Capture the cell that displays the provided text and extract its (x, y) central coordinate. 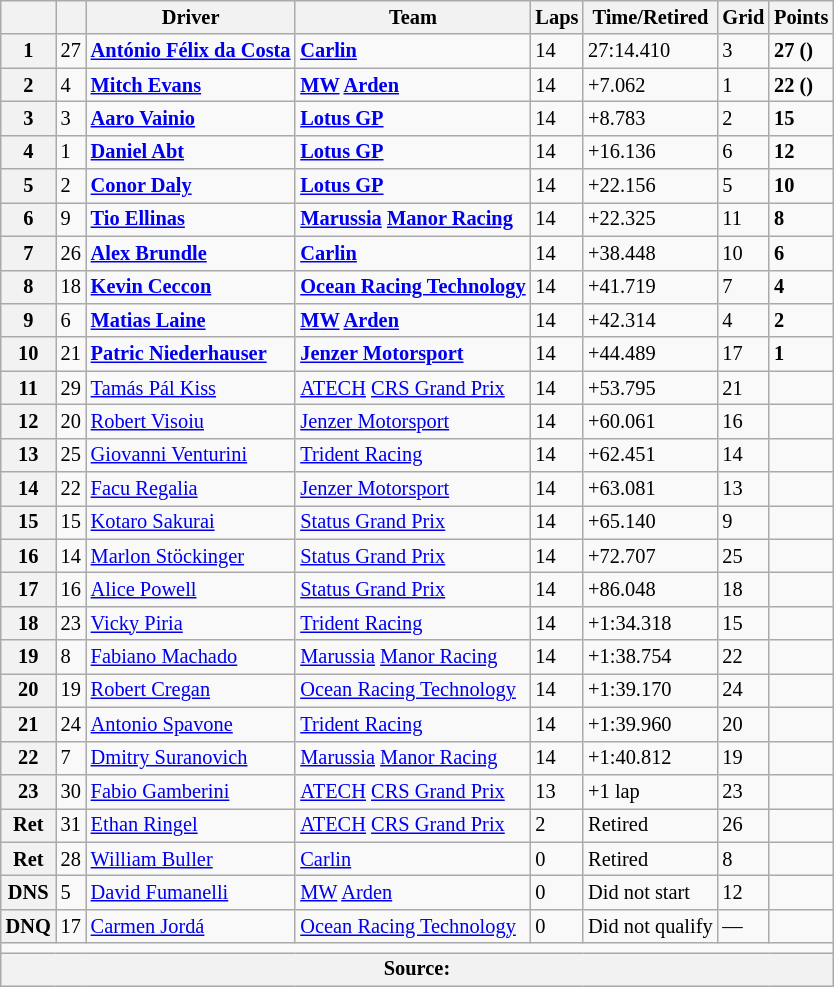
22 () (801, 85)
Facu Regalia (191, 489)
Antonio Spavone (191, 724)
Alex Brundle (191, 253)
Ethan Ringel (191, 825)
Did not start (650, 892)
Source: (417, 969)
Points (801, 17)
+8.783 (650, 118)
Giovanni Venturini (191, 455)
Robert Visoiu (191, 421)
+86.048 (650, 589)
+60.061 (650, 421)
Time/Retired (650, 17)
Tio Ellinas (191, 219)
+1:39.960 (650, 724)
Matias Laine (191, 320)
Carmen Jordá (191, 926)
Driver (191, 17)
+22.325 (650, 219)
+1:38.754 (650, 657)
António Félix da Costa (191, 51)
Aaro Vainio (191, 118)
Kotaro Sakurai (191, 522)
27 () (801, 51)
+22.156 (650, 186)
+62.451 (650, 455)
Marlon Stöckinger (191, 556)
+65.140 (650, 522)
+44.489 (650, 354)
29 (71, 388)
Team (412, 17)
+72.707 (650, 556)
+41.719 (650, 287)
Patric Niederhauser (191, 354)
+42.314 (650, 320)
Tamás Pál Kiss (191, 388)
28 (71, 859)
Grid (744, 17)
Laps (558, 17)
— (744, 926)
Alice Powell (191, 589)
+1:40.812 (650, 758)
Mitch Evans (191, 85)
31 (71, 825)
David Fumanelli (191, 892)
27 (71, 51)
+1 lap (650, 791)
DNS (28, 892)
Fabio Gamberini (191, 791)
Dmitry Suranovich (191, 758)
+38.448 (650, 253)
+1:34.318 (650, 623)
Robert Cregan (191, 690)
27:14.410 (650, 51)
+16.136 (650, 152)
30 (71, 791)
DNQ (28, 926)
Fabiano Machado (191, 657)
Daniel Abt (191, 152)
Vicky Piria (191, 623)
Conor Daly (191, 186)
+1:39.170 (650, 690)
William Buller (191, 859)
+7.062 (650, 85)
+53.795 (650, 388)
+63.081 (650, 489)
Kevin Ceccon (191, 287)
Did not qualify (650, 926)
